Find where the given text appears and provide that cell's center as [x, y] coordinate. 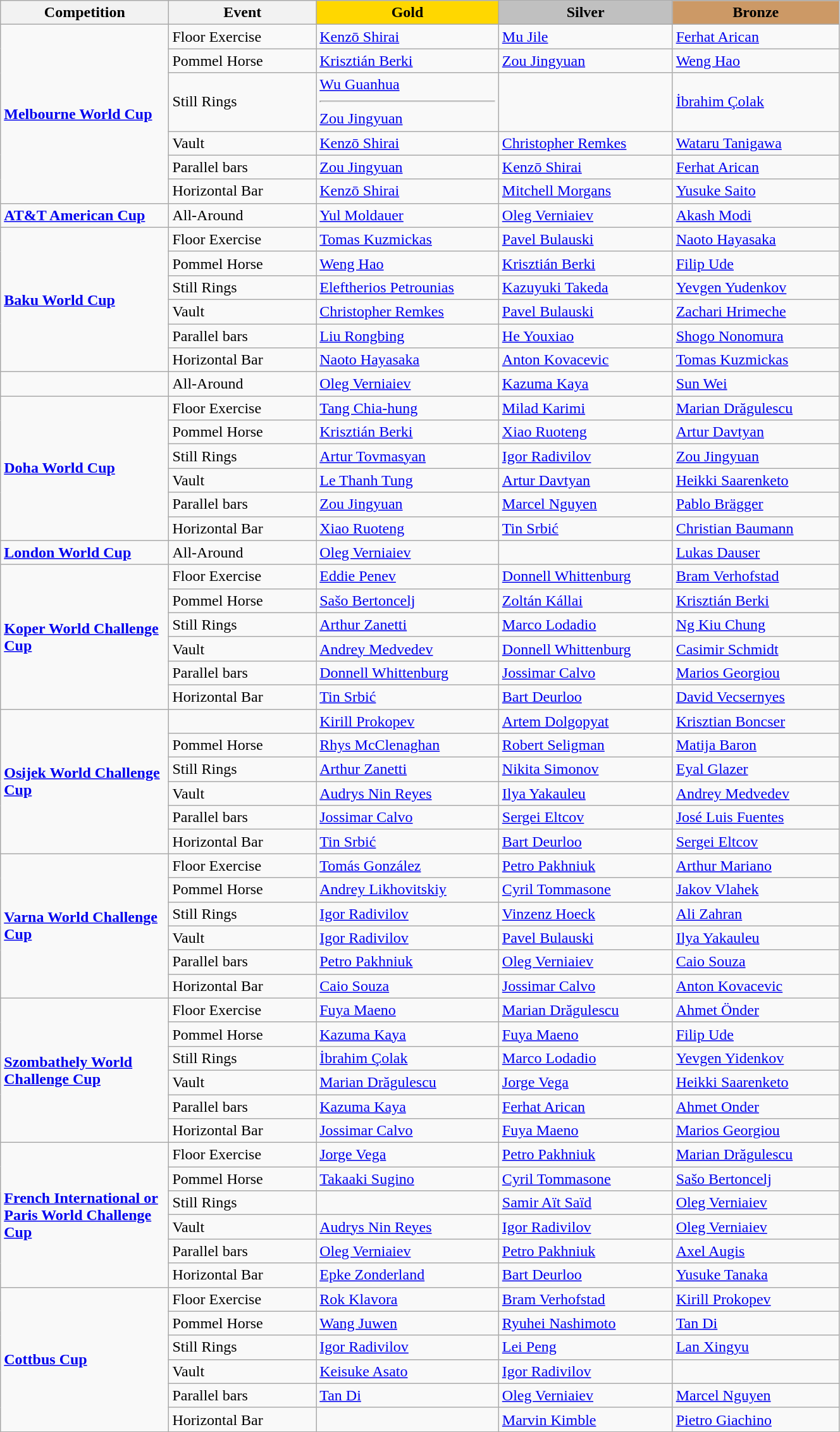
Eleftherios Petrounias [407, 287]
Gold [407, 13]
José Luis Fuentes [755, 818]
Pietro Giachino [755, 1419]
Liu Rongbing [407, 336]
He Youxiao [586, 336]
Zachari Hrimeche [755, 311]
Melbourne World Cup [85, 114]
Mitchell Morgans [586, 191]
Arthur Mariano [755, 866]
Ng Kiu Chung [755, 625]
French International or Paris World Challenge Cup [85, 1215]
Lukas Dauser [755, 552]
Koper World Challenge Cup [85, 637]
Event [243, 13]
Tomás González [407, 866]
Mu Jile [586, 37]
Kazuyuki Takeda [586, 287]
Rok Klavora [407, 1299]
Competition [85, 13]
Robert Seligman [586, 745]
Szombathely World Challenge Cup [85, 1070]
Lei Peng [586, 1347]
Nikita Simonov [586, 769]
Takaaki Sugino [407, 1179]
Wataru Tanigawa [755, 143]
Artur Tovmasyan [407, 456]
Tang Chia-hung [407, 408]
Artem Dolgopyat [586, 721]
Vinzenz Hoeck [586, 914]
Krisztian Boncser [755, 721]
Yevgen Yidenkov [755, 1058]
AT&T American Cup [85, 215]
Ryuhei Nashimoto [586, 1323]
Casimir Schmidt [755, 649]
Lan Xingyu [755, 1347]
Matija Baron [755, 745]
Silver [586, 13]
Osijek World Challenge Cup [85, 781]
Jakov Vlahek [755, 890]
Zoltán Kállai [586, 601]
David Vecsernyes [755, 697]
Samir Aït Saïd [586, 1203]
Pablo Brägger [755, 504]
Axel Augis [755, 1251]
Doha World Cup [85, 468]
Christian Baumann [755, 528]
Yul Moldauer [407, 215]
Epke Zonderland [407, 1275]
Milad Karimi [586, 408]
Ahmet Önder [755, 1010]
Keisuke Asato [407, 1371]
Yusuke Saito [755, 191]
Yevgen Yudenkov [755, 287]
Shogo Nonomura [755, 336]
Ali Zahran [755, 914]
Marvin Kimble [586, 1419]
Eyal Glazer [755, 769]
Cottbus Cup [85, 1359]
Ahmet Onder [755, 1107]
Baku World Cup [85, 299]
Yusuke Tanaka [755, 1275]
Rhys McClenaghan [407, 745]
Eddie Penev [407, 576]
Wu Guanhua Zou Jingyuan [407, 102]
London World Cup [85, 552]
Andrey Likhovitskiy [407, 890]
Wang Juwen [407, 1323]
Varna World Challenge Cup [85, 926]
Le Thanh Tung [407, 480]
Akash Modi [755, 215]
Bronze [755, 13]
Sun Wei [755, 384]
